Pinpoint the cell where the given text exists, returning its [x, y] midpoint coordinate. 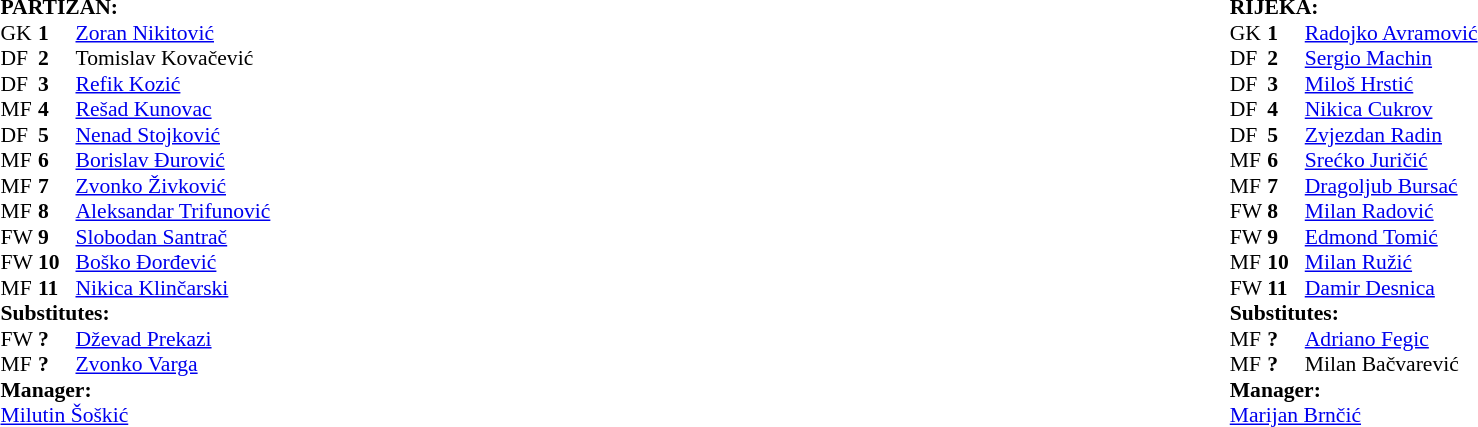
Aleksandar Trifunović [226, 211]
Zoran Nikitović [226, 33]
Dževad Prekazi [226, 339]
Rešad Kunovac [226, 109]
Refik Kozić [226, 84]
Zvonko Varga [226, 365]
Tomislav Kovačević [226, 59]
Manager: [188, 390]
Zvonko Živković [226, 186]
Borislav Đurović [226, 161]
Nenad Stojković [226, 135]
Substitutes: [188, 313]
Boško Đorđević [226, 263]
Nikica Klinčarski [226, 288]
Slobodan Santrač [226, 237]
